Pinpoint the cell where the given text exists, returning its (X, Y) midpoint coordinate. 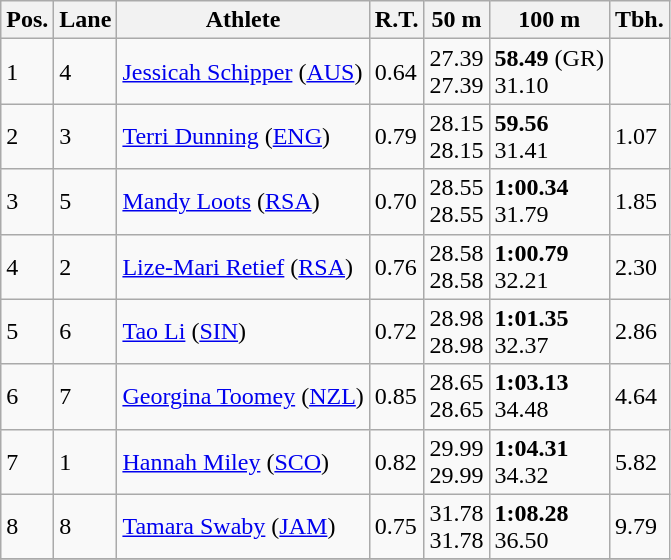
27.3927.39 (456, 72)
50 m (456, 20)
1:03.1334.48 (549, 396)
1.07 (639, 136)
Tbh. (639, 20)
1:00.3431.79 (549, 202)
0.82 (396, 462)
4.64 (639, 396)
100 m (549, 20)
1:00.7932.21 (549, 266)
0.70 (396, 202)
0.85 (396, 396)
Georgina Toomey (NZL) (243, 396)
Jessicah Schipper (AUS) (243, 72)
59.5631.41 (549, 136)
28.5828.58 (456, 266)
Mandy Loots (RSA) (243, 202)
5.82 (639, 462)
28.9828.98 (456, 332)
Tamara Swaby (JAM) (243, 526)
28.6528.65 (456, 396)
Tao Li (SIN) (243, 332)
Lane (86, 20)
0.79 (396, 136)
Lize-Mari Retief (RSA) (243, 266)
2.30 (639, 266)
28.5528.55 (456, 202)
31.7831.78 (456, 526)
2.86 (639, 332)
1:01.3532.37 (549, 332)
R.T. (396, 20)
29.9929.99 (456, 462)
Pos. (28, 20)
Hannah Miley (SCO) (243, 462)
0.75 (396, 526)
0.72 (396, 332)
58.49 (GR)31.10 (549, 72)
0.64 (396, 72)
0.76 (396, 266)
1:08.2836.50 (549, 526)
1:04.3134.32 (549, 462)
Athlete (243, 20)
Terri Dunning (ENG) (243, 136)
28.1528.15 (456, 136)
1.85 (639, 202)
9.79 (639, 526)
